For the text-containing cell, return its midpoint in [x, y] coordinate format. 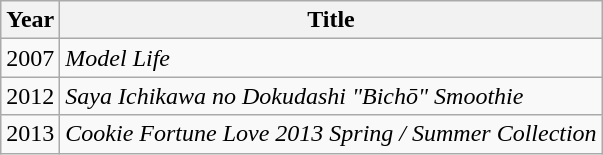
Cookie Fortune Love 2013 Spring / Summer Collection [331, 134]
2007 [30, 58]
2013 [30, 134]
Model Life [331, 58]
Title [331, 20]
Year [30, 20]
Saya Ichikawa no Dokudashi "Bichō" Smoothie [331, 96]
2012 [30, 96]
